Detect which cell encompasses the target text, then output its [X, Y] center coordinate. 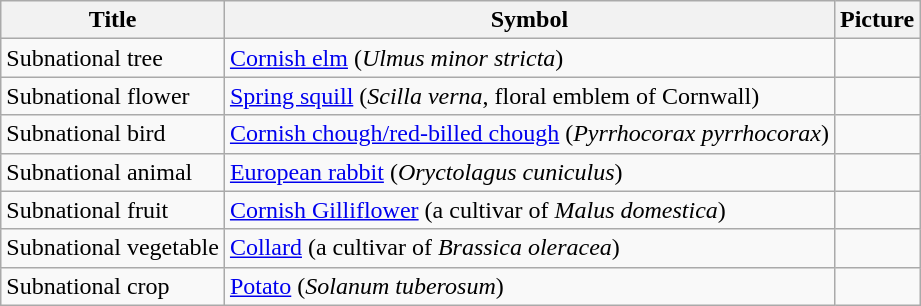
Cornish elm (Ulmus minor stricta) [529, 58]
Subnational crop [113, 286]
Subnational fruit [113, 210]
Cornish chough/red-billed chough (Pyrrhocorax pyrrhocorax) [529, 134]
Spring squill (Scilla verna, floral emblem of Cornwall) [529, 96]
European rabbit (Oryctolagus cuniculus) [529, 172]
Title [113, 20]
Potato (Solanum tuberosum) [529, 286]
Cornish Gilliflower (a cultivar of Malus domestica) [529, 210]
Subnational bird [113, 134]
Picture [876, 20]
Subnational animal [113, 172]
Subnational flower [113, 96]
Subnational vegetable [113, 248]
Symbol [529, 20]
Subnational tree [113, 58]
Collard (a cultivar of Brassica oleracea) [529, 248]
